Locate the cell with the specified text and output its (x, y) center coordinate. 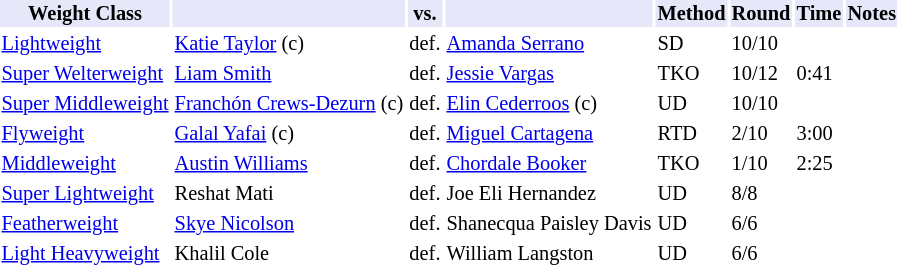
Austin Williams (289, 164)
3:00 (819, 134)
Method (692, 14)
Reshat Mati (289, 194)
Time (819, 14)
8/8 (761, 194)
Galal Yafai (c) (289, 134)
RTD (692, 134)
Super Middleweight (85, 104)
6/6 (761, 224)
Round (761, 14)
Flyweight (85, 134)
Chordale Booker (549, 164)
Skye Nicolson (289, 224)
Middleweight (85, 164)
Lightweight (85, 44)
Joe Eli Hernandez (549, 194)
Liam Smith (289, 74)
Super Lightweight (85, 194)
Franchón Crews-Dezurn (c) (289, 104)
2:25 (819, 164)
1/10 (761, 164)
2/10 (761, 134)
Featherweight (85, 224)
Katie Taylor (c) (289, 44)
SD (692, 44)
Jessie Vargas (549, 74)
vs. (425, 14)
Shanecqua Paisley Davis (549, 224)
Amanda Serrano (549, 44)
10/12 (761, 74)
Weight Class (85, 14)
Miguel Cartagena (549, 134)
0:41 (819, 74)
Elin Cederroos (c) (549, 104)
Super Welterweight (85, 74)
